Return [x, y] of the center of cell containing provided text 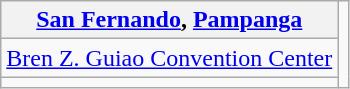
San Fernando, Pampanga [170, 20]
Bren Z. Guiao Convention Center [170, 58]
